Output the (X, Y) coordinate of the center of the cell containing the given text.  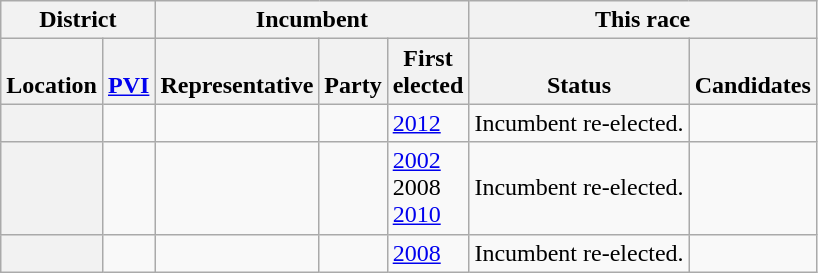
Incumbent (312, 20)
Status (579, 72)
PVI (128, 72)
20022008 2010 (428, 188)
District (78, 20)
Representative (237, 72)
Firstelected (428, 72)
This race (642, 20)
Location (52, 72)
Party (353, 72)
2012 (428, 123)
2008 (428, 253)
Candidates (752, 72)
